Find where the given text appears and provide that cell's center as [X, Y] coordinate. 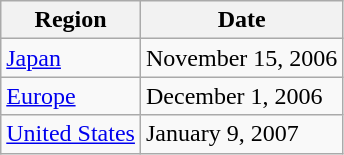
January 9, 2007 [241, 134]
Japan [71, 58]
Europe [71, 96]
Date [241, 20]
December 1, 2006 [241, 96]
United States [71, 134]
November 15, 2006 [241, 58]
Region [71, 20]
